Capture the cell that displays the provided text and extract its (X, Y) central coordinate. 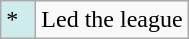
Led the league (112, 20)
* (18, 20)
